Determine the [x, y] coordinate at the center of the cell enclosing the given text.  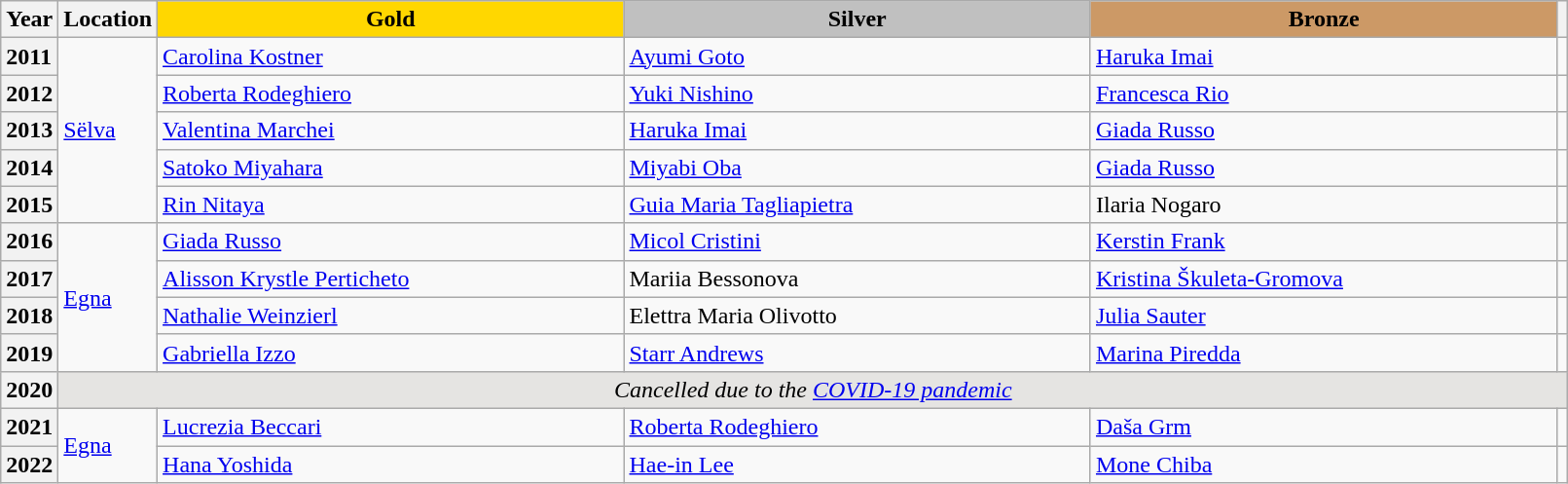
2012 [29, 93]
Gold [391, 19]
Bronze [1324, 19]
Gabriella Izzo [391, 353]
2014 [29, 168]
2021 [29, 427]
Julia Sauter [1324, 316]
Miyabi Oba [857, 168]
2020 [29, 390]
2022 [29, 465]
Hae-in Lee [857, 465]
2015 [29, 205]
Kerstin Frank [1324, 242]
Kristina Škuleta-Gromova [1324, 279]
Yuki Nishino [857, 93]
Nathalie Weinzierl [391, 316]
Ilaria Nogaro [1324, 205]
Year [29, 19]
Carolina Kostner [391, 56]
Satoko Miyahara [391, 168]
2013 [29, 130]
Alisson Krystle Perticheto [391, 279]
Starr Andrews [857, 353]
2016 [29, 242]
Mariia Bessonova [857, 279]
Silver [857, 19]
Location [108, 19]
Sëlva [108, 130]
Francesca Rio [1324, 93]
Valentina Marchei [391, 130]
Ayumi Goto [857, 56]
Daša Grm [1324, 427]
2011 [29, 56]
Micol Cristini [857, 242]
Guia Maria Tagliapietra [857, 205]
Mone Chiba [1324, 465]
Elettra Maria Olivotto [857, 316]
Marina Piredda [1324, 353]
Cancelled due to the COVID-19 pandemic [814, 390]
2017 [29, 279]
2019 [29, 353]
Rin Nitaya [391, 205]
Hana Yoshida [391, 465]
2018 [29, 316]
Lucrezia Beccari [391, 427]
